Extract the [x, y] coordinate from the center of the cell holding the provided text.  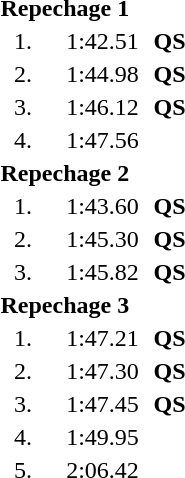
1:47.30 [102, 371]
1:47.45 [102, 404]
1:42.51 [102, 41]
1:47.21 [102, 338]
1:45.82 [102, 272]
1:46.12 [102, 107]
1:49.95 [102, 437]
1:47.56 [102, 140]
1:43.60 [102, 206]
1:44.98 [102, 74]
1:45.30 [102, 239]
